Determine the (x, y) coordinate at the center of the cell enclosing the given text.  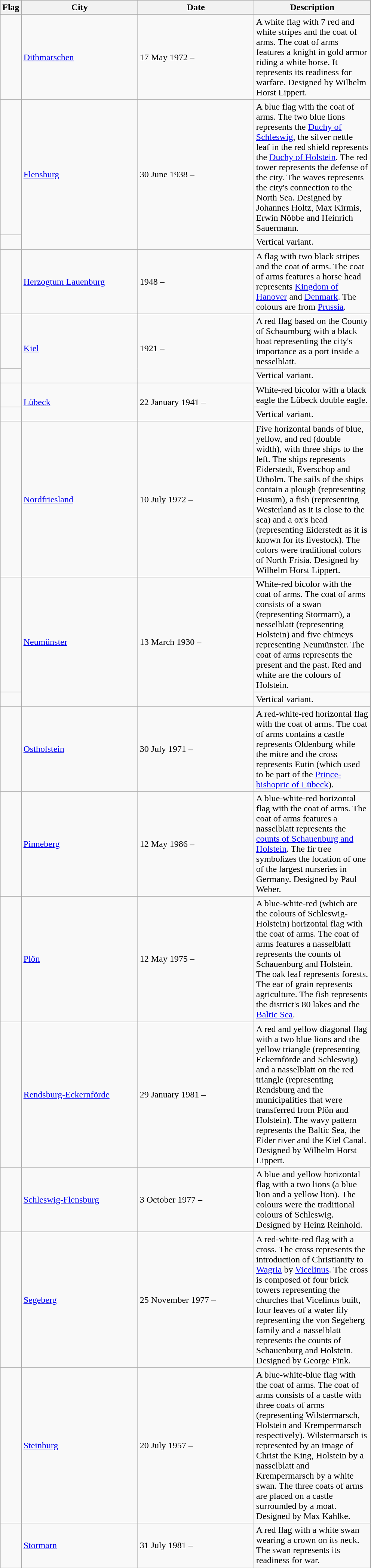
12 May 1986 – (196, 844)
29 January 1981 – (196, 1094)
Schleswig-Flensburg (79, 1200)
Date (196, 7)
1921 – (196, 348)
Stormarn (79, 1546)
30 June 1938 – (196, 174)
Herzogtum Lauenburg (79, 281)
25 November 1977 – (196, 1300)
30 July 1971 – (196, 749)
20 July 1957 – (196, 1445)
Description (312, 7)
Pinneberg (79, 844)
31 July 1981 – (196, 1546)
1948 – (196, 281)
A red flag based on the County of Schaumburg with a black boat representing the city's importance as a port inside a nesselblatt. (312, 341)
White-red bicolor with a black eagle the Lübeck double eagle. (312, 395)
Ostholstein (79, 749)
12 May 1975 – (196, 959)
17 May 1972 – (196, 57)
Dithmarschen (79, 57)
10 July 1972 – (196, 499)
Neumünster (79, 641)
Flag (11, 7)
3 October 1977 – (196, 1200)
A red flag with a white swan wearing a crown on its neck. The swan represents its readiness for war. (312, 1546)
Lübeck (79, 402)
Nordfriesland (79, 499)
22 January 1941 – (196, 402)
Steinburg (79, 1445)
Segeberg (79, 1300)
13 March 1930 – (196, 641)
Flensburg (79, 174)
City (79, 7)
Plön (79, 959)
Kiel (79, 348)
Rendsburg-Eckernförde (79, 1094)
